Provide the (x, y) coordinate of the cell's center where the given text is located.  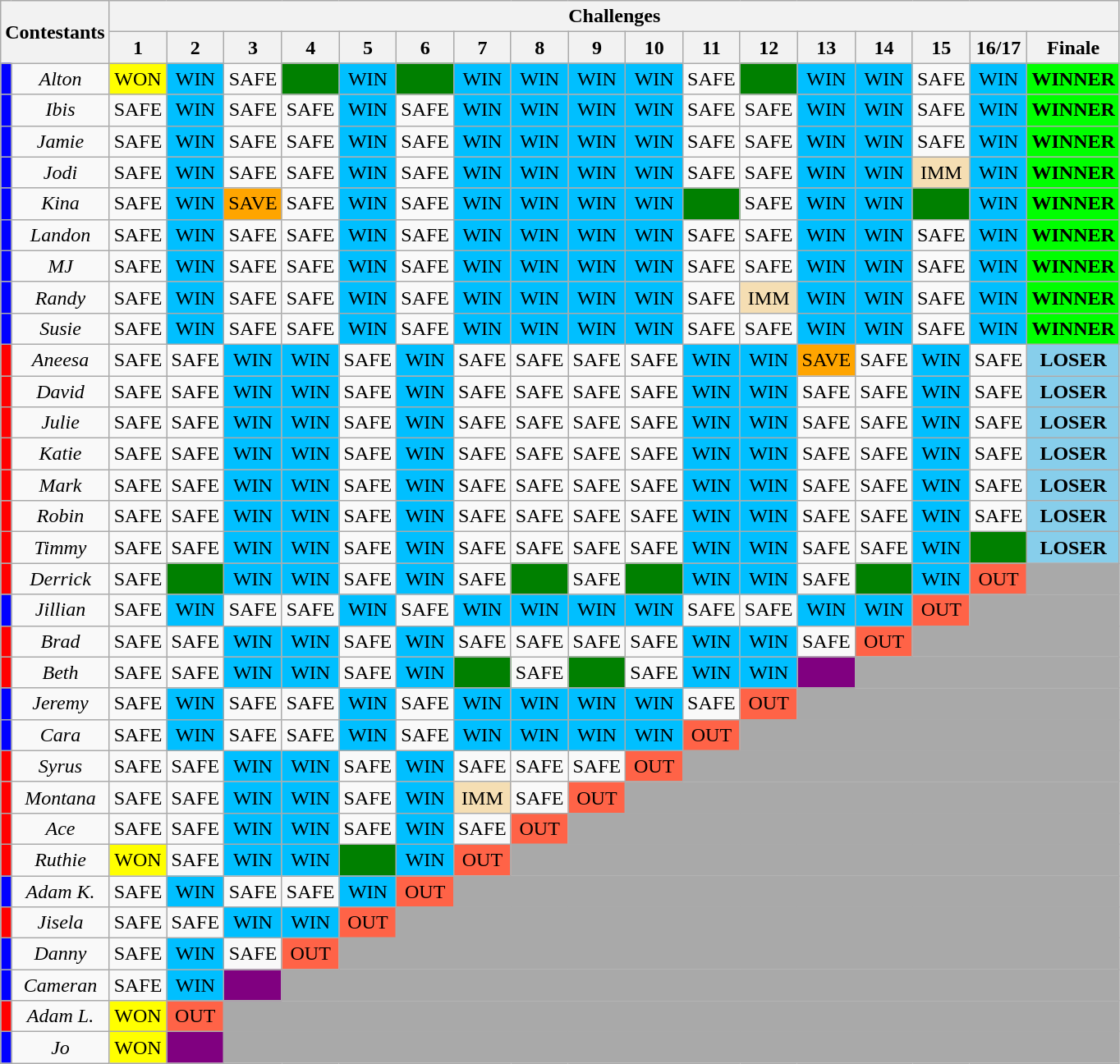
8 (539, 48)
Cara (61, 735)
Jodi (61, 172)
Kina (61, 204)
Katie (61, 454)
Danny (61, 954)
Julie (61, 423)
Jo (61, 1048)
13 (826, 48)
Cameran (61, 985)
16/17 (998, 48)
3 (253, 48)
Jamie (61, 141)
Jillian (61, 610)
Adam L. (61, 1016)
Beth (61, 672)
MJ (61, 266)
Susie (61, 328)
Aneesa (61, 360)
Ruthie (61, 860)
Adam K. (61, 891)
Robin (61, 516)
Ibis (61, 110)
10 (654, 48)
Randy (61, 297)
5 (368, 48)
15 (941, 48)
Derrick (61, 579)
14 (884, 48)
Finale (1073, 48)
Mark (61, 485)
Brad (61, 641)
Landon (61, 235)
David (61, 392)
4 (310, 48)
Montana (61, 797)
Ace (61, 828)
2 (195, 48)
Contestants (55, 32)
7 (483, 48)
11 (712, 48)
1 (138, 48)
Syrus (61, 766)
Jeremy (61, 704)
12 (769, 48)
6 (425, 48)
9 (597, 48)
Jisela (61, 923)
Timmy (61, 548)
Alton (61, 79)
Challenges (614, 16)
